Determine the [x, y] coordinate at the center of the cell enclosing the given text.  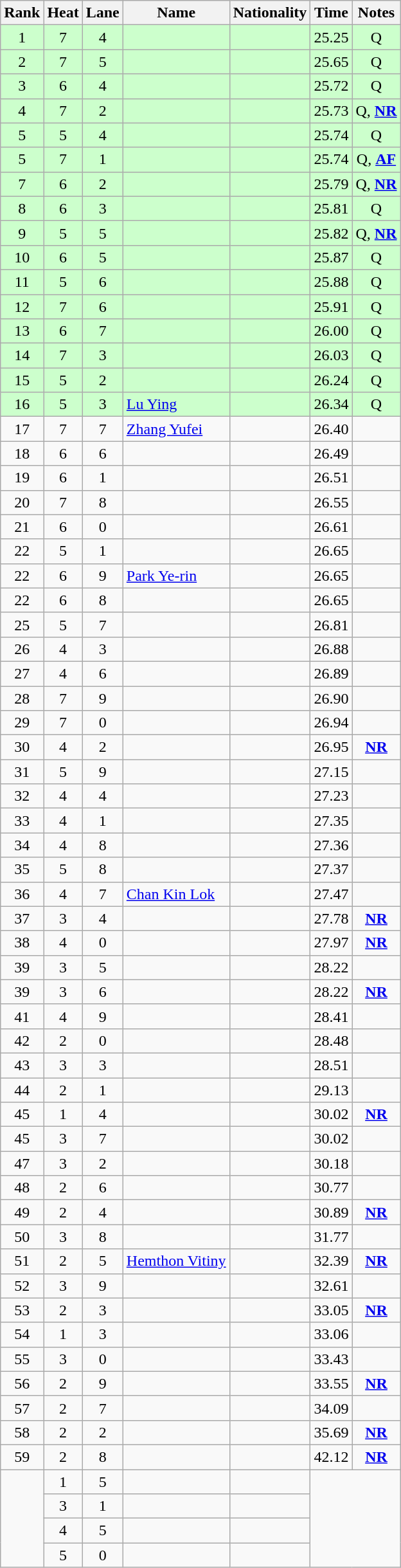
35.69 [332, 1432]
44 [22, 1090]
26.88 [332, 649]
52 [22, 1286]
Heat [63, 13]
49 [22, 1212]
20 [22, 502]
50 [22, 1237]
26.00 [332, 331]
25 [22, 624]
58 [22, 1432]
30.77 [332, 1188]
31.77 [332, 1237]
56 [22, 1383]
21 [22, 527]
51 [22, 1261]
16 [22, 405]
35 [22, 870]
27 [22, 673]
26.89 [332, 673]
55 [22, 1359]
42.12 [332, 1457]
54 [22, 1335]
26.34 [332, 405]
31 [22, 772]
26.03 [332, 356]
29.13 [332, 1090]
27.36 [332, 845]
10 [22, 257]
25.81 [332, 208]
26.94 [332, 723]
32.39 [332, 1261]
28 [22, 698]
26 [22, 649]
Nationality [270, 13]
26.49 [332, 453]
25.73 [332, 111]
41 [22, 1016]
Chan Kin Lok [176, 894]
36 [22, 894]
25.88 [332, 282]
17 [22, 429]
33.05 [332, 1310]
Time [332, 13]
27.78 [332, 918]
57 [22, 1408]
42 [22, 1041]
Q, AF [377, 160]
33 [22, 821]
25.79 [332, 184]
53 [22, 1310]
47 [22, 1163]
13 [22, 331]
11 [22, 282]
Zhang Yufei [176, 429]
Lu Ying [176, 405]
Notes [377, 13]
12 [22, 307]
27.37 [332, 870]
26.90 [332, 698]
30 [22, 747]
33.43 [332, 1359]
34.09 [332, 1408]
27.15 [332, 772]
30.18 [332, 1163]
25.25 [332, 37]
32 [22, 796]
Park Ye-rin [176, 576]
26.55 [332, 502]
25.91 [332, 307]
Lane [103, 13]
26.61 [332, 527]
25.65 [332, 62]
28.51 [332, 1065]
26.51 [332, 478]
32.61 [332, 1286]
27.47 [332, 894]
48 [22, 1188]
25.72 [332, 86]
Hemthon Vitiny [176, 1261]
28.41 [332, 1016]
26.24 [332, 380]
37 [22, 918]
33.55 [332, 1383]
28.48 [332, 1041]
43 [22, 1065]
18 [22, 453]
26.81 [332, 624]
25.87 [332, 257]
15 [22, 380]
27.23 [332, 796]
26.40 [332, 429]
34 [22, 845]
29 [22, 723]
30.89 [332, 1212]
38 [22, 943]
27.97 [332, 943]
59 [22, 1457]
Rank [22, 13]
25.82 [332, 233]
19 [22, 478]
Name [176, 13]
14 [22, 356]
33.06 [332, 1335]
27.35 [332, 821]
26.95 [332, 747]
